Return (X, Y) of the center of cell containing provided text 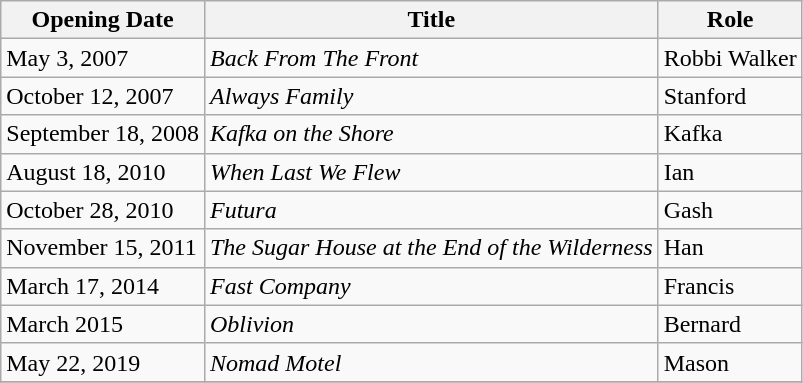
Stanford (730, 96)
Han (730, 248)
October 28, 2010 (103, 210)
Kafka (730, 134)
May 22, 2019 (103, 362)
Always Family (431, 96)
May 3, 2007 (103, 58)
November 15, 2011 (103, 248)
Fast Company (431, 286)
Gash (730, 210)
Title (431, 20)
August 18, 2010 (103, 172)
When Last We Flew (431, 172)
Robbi Walker (730, 58)
October 12, 2007 (103, 96)
Oblivion (431, 324)
Nomad Motel (431, 362)
Mason (730, 362)
Ian (730, 172)
September 18, 2008 (103, 134)
Role (730, 20)
March 2015 (103, 324)
Kafka on the Shore (431, 134)
Back From The Front (431, 58)
Bernard (730, 324)
Futura (431, 210)
Opening Date (103, 20)
March 17, 2014 (103, 286)
Francis (730, 286)
The Sugar House at the End of the Wilderness (431, 248)
